Output the [X, Y] coordinate of the center of the cell containing the given text.  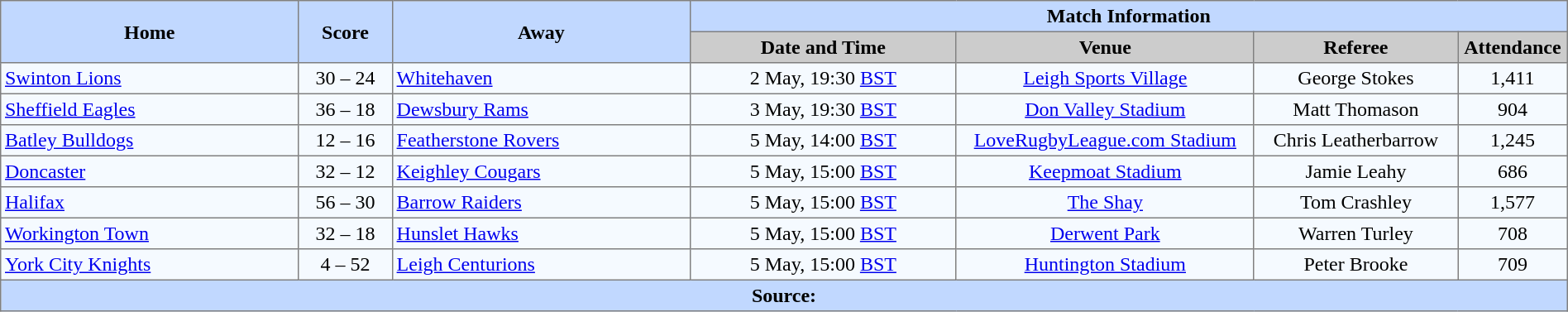
Doncaster [150, 171]
1,245 [1513, 141]
Barrow Raiders [541, 203]
4 – 52 [346, 265]
Peter Brooke [1355, 265]
904 [1513, 109]
Away [541, 31]
686 [1513, 171]
Hunslet Hawks [541, 233]
Don Valley Stadium [1105, 109]
Matt Thomason [1355, 109]
2 May, 19:30 BST [823, 79]
Whitehaven [541, 79]
Home [150, 31]
Source: [784, 295]
Keepmoat Stadium [1105, 171]
Attendance [1513, 47]
1,411 [1513, 79]
Jamie Leahy [1355, 171]
George Stokes [1355, 79]
Workington Town [150, 233]
5 May, 14:00 BST [823, 141]
32 – 12 [346, 171]
Tom Crashley [1355, 203]
56 – 30 [346, 203]
709 [1513, 265]
Sheffield Eagles [150, 109]
LoveRugbyLeague.com Stadium [1105, 141]
Warren Turley [1355, 233]
Match Information [1128, 17]
Score [346, 31]
36 – 18 [346, 109]
12 – 16 [346, 141]
Venue [1105, 47]
Halifax [150, 203]
York City Knights [150, 265]
708 [1513, 233]
Swinton Lions [150, 79]
Huntington Stadium [1105, 265]
Chris Leatherbarrow [1355, 141]
Batley Bulldogs [150, 141]
Featherstone Rovers [541, 141]
Leigh Centurions [541, 265]
Leigh Sports Village [1105, 79]
3 May, 19:30 BST [823, 109]
Referee [1355, 47]
Dewsbury Rams [541, 109]
The Shay [1105, 203]
30 – 24 [346, 79]
Date and Time [823, 47]
1,577 [1513, 203]
Keighley Cougars [541, 171]
32 – 18 [346, 233]
Derwent Park [1105, 233]
